Detect which cell encompasses the target text, then output its (X, Y) center coordinate. 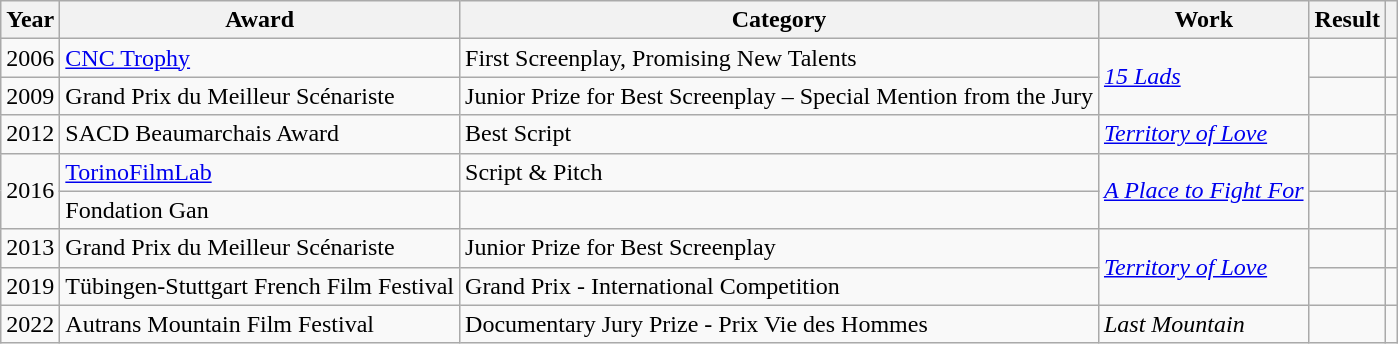
2016 (30, 191)
Result (1347, 20)
CNC Trophy (260, 58)
Last Mountain (1204, 324)
2022 (30, 324)
Autrans Mountain Film Festival (260, 324)
15 Lads (1204, 77)
Best Script (780, 134)
Documentary Jury Prize - Prix Vie des Hommes (780, 324)
Award (260, 20)
Tübingen-Stuttgart French Film Festival (260, 286)
Junior Prize for Best Screenplay (780, 248)
A Place to Fight For (1204, 191)
Work (1204, 20)
Fondation Gan (260, 210)
Junior Prize for Best Screenplay – Special Mention from the Jury (780, 96)
SACD Beaumarchais Award (260, 134)
2009 (30, 96)
2013 (30, 248)
Category (780, 20)
2019 (30, 286)
Script & Pitch (780, 172)
First Screenplay, Promising New Talents (780, 58)
2006 (30, 58)
Grand Prix - International Competition (780, 286)
TorinoFilmLab (260, 172)
2012 (30, 134)
Year (30, 20)
